Return [X, Y] of the center of cell containing provided text 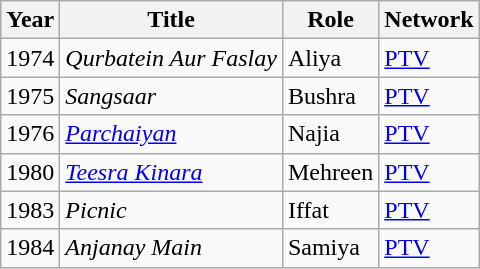
1980 [30, 172]
Year [30, 20]
1984 [30, 248]
Iffat [330, 210]
Aliya [330, 58]
1974 [30, 58]
Role [330, 20]
Qurbatein Aur Faslay [172, 58]
Mehreen [330, 172]
Network [429, 20]
Najia [330, 134]
Parchaiyan [172, 134]
Sangsaar [172, 96]
1976 [30, 134]
1975 [30, 96]
Teesra Kinara [172, 172]
Title [172, 20]
Samiya [330, 248]
1983 [30, 210]
Picnic [172, 210]
Bushra [330, 96]
Anjanay Main [172, 248]
